Provide the (X, Y) coordinate of the cell's center where the given text is located.  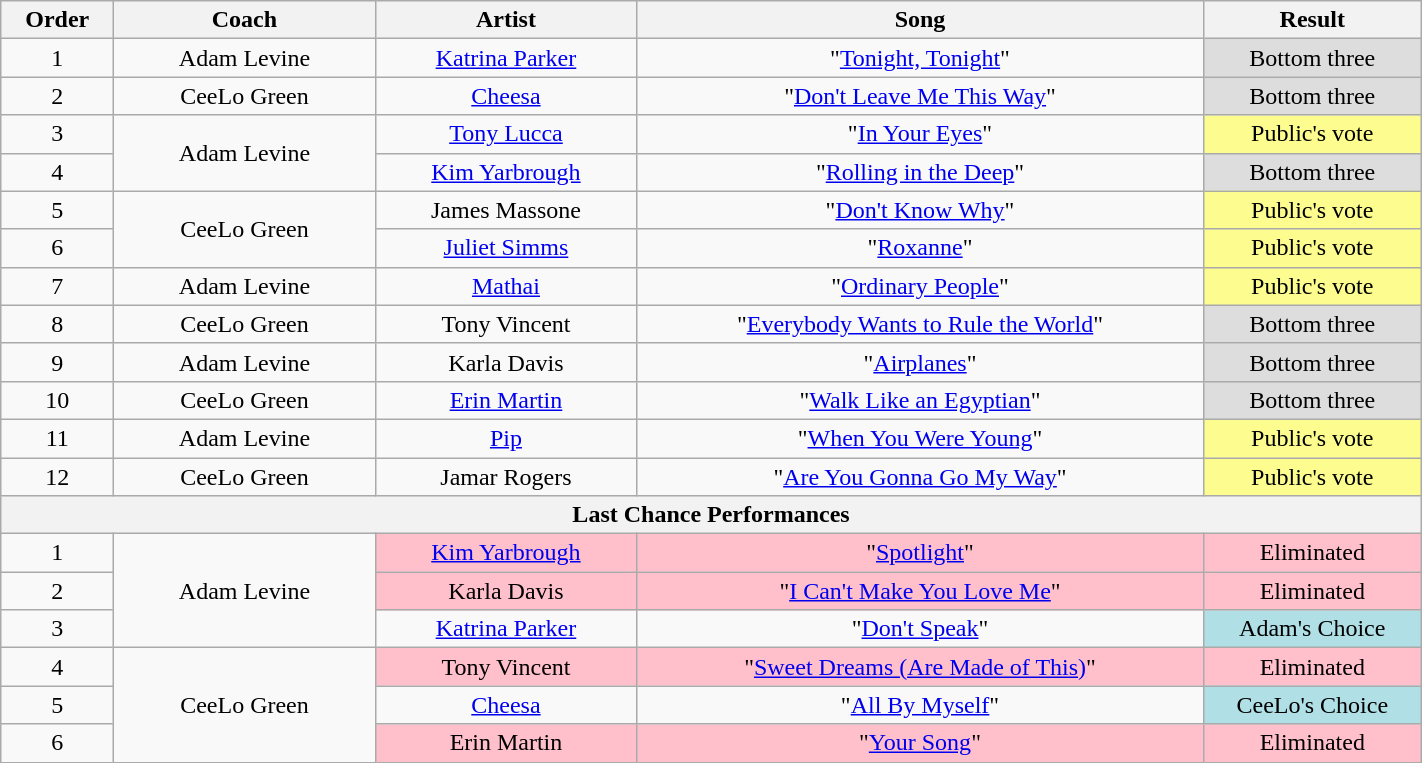
Result (1312, 20)
"Are You Gonna Go My Way" (920, 477)
"Roxanne" (920, 248)
"Don't Leave Me This Way" (920, 96)
Mathai (506, 286)
"In Your Eyes" (920, 134)
"Everybody Wants to Rule the World" (920, 324)
8 (58, 324)
Last Chance Performances (711, 515)
Artist (506, 20)
"Walk Like an Egyptian" (920, 400)
"I Can't Make You Love Me" (920, 591)
Tony Lucca (506, 134)
"Spotlight" (920, 553)
"Your Song" (920, 743)
10 (58, 400)
"All By Myself" (920, 705)
Coach (244, 20)
"Tonight, Tonight" (920, 58)
Juliet Simms (506, 248)
9 (58, 362)
"Rolling in the Deep" (920, 172)
7 (58, 286)
Order (58, 20)
James Massone (506, 210)
"Don't Speak" (920, 629)
"When You Were Young" (920, 438)
"Sweet Dreams (Are Made of This)" (920, 667)
Pip (506, 438)
"Airplanes" (920, 362)
Song (920, 20)
12 (58, 477)
"Ordinary People" (920, 286)
CeeLo's Choice (1312, 705)
Jamar Rogers (506, 477)
Adam's Choice (1312, 629)
"Don't Know Why" (920, 210)
11 (58, 438)
